Find where the given text appears and provide that cell's center as [x, y] coordinate. 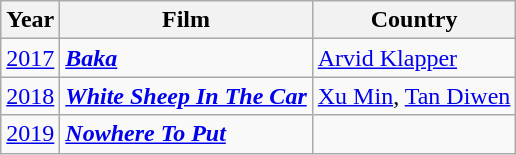
White Sheep In The Car [186, 96]
Film [186, 20]
Year [30, 20]
Nowhere To Put [186, 134]
Country [414, 20]
Arvid Klapper [414, 58]
2018 [30, 96]
Baka [186, 58]
2017 [30, 58]
Xu Min, Tan Diwen [414, 96]
2019 [30, 134]
